Pinpoint the cell where the given text exists, returning its [X, Y] midpoint coordinate. 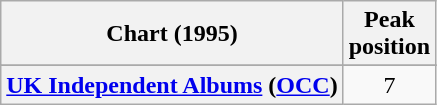
7 [389, 85]
Peakposition [389, 34]
UK Independent Albums (OCC) [172, 85]
Chart (1995) [172, 34]
